Search for the cell housing the specified text and yield its (x, y) center coordinate. 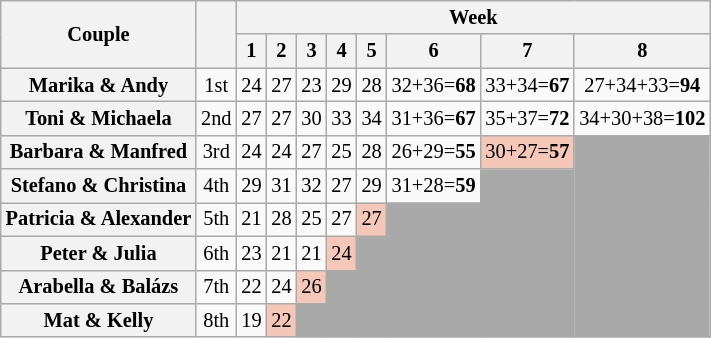
8 (642, 51)
8th (216, 320)
Peter & Julia (98, 253)
Toni & Michaela (98, 118)
32+36=68 (434, 85)
34 (372, 118)
31 (281, 186)
6th (216, 253)
Mat & Kelly (98, 320)
33+34=67 (527, 85)
33 (342, 118)
30 (311, 118)
4th (216, 186)
2 (281, 51)
5th (216, 219)
3rd (216, 152)
7 (527, 51)
30+27=57 (527, 152)
26 (311, 287)
1st (216, 85)
Arabella & Balázs (98, 287)
Marika & Andy (98, 85)
5 (372, 51)
2nd (216, 118)
19 (251, 320)
34+30+38=102 (642, 118)
Barbara & Manfred (98, 152)
27+34+33=94 (642, 85)
Week (473, 17)
1 (251, 51)
26+29=55 (434, 152)
6 (434, 51)
32 (311, 186)
31+28=59 (434, 186)
35+37=72 (527, 118)
4 (342, 51)
7th (216, 287)
Couple (98, 34)
3 (311, 51)
Stefano & Christina (98, 186)
31+36=67 (434, 118)
Patricia & Alexander (98, 219)
